Capture the cell that displays the provided text and extract its [X, Y] central coordinate. 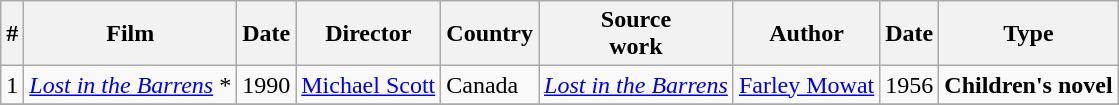
Canada [490, 85]
Lost in the Barrens * [130, 85]
1956 [910, 85]
Sourcework [636, 34]
1 [12, 85]
1990 [266, 85]
Children's novel [1028, 85]
Lost in the Barrens [636, 85]
Michael Scott [368, 85]
Director [368, 34]
Country [490, 34]
# [12, 34]
Farley Mowat [806, 85]
Type [1028, 34]
Author [806, 34]
Film [130, 34]
